For the text-containing cell, return its midpoint in [x, y] coordinate format. 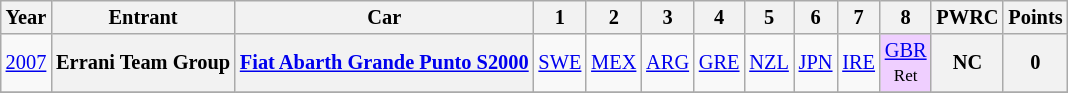
8 [906, 17]
ARG [668, 63]
4 [719, 17]
6 [816, 17]
PWRC [967, 17]
5 [768, 17]
GBRRet [906, 63]
7 [858, 17]
Entrant [143, 17]
NZL [768, 63]
Car [384, 17]
3 [668, 17]
Points [1035, 17]
SWE [560, 63]
GRE [719, 63]
JPN [816, 63]
Fiat Abarth Grande Punto S2000 [384, 63]
Year [26, 17]
0 [1035, 63]
NC [967, 63]
Errani Team Group [143, 63]
IRE [858, 63]
2 [614, 17]
1 [560, 17]
2007 [26, 63]
MEX [614, 63]
